From the cell containing the given text, extract its center point as [X, Y] coordinate. 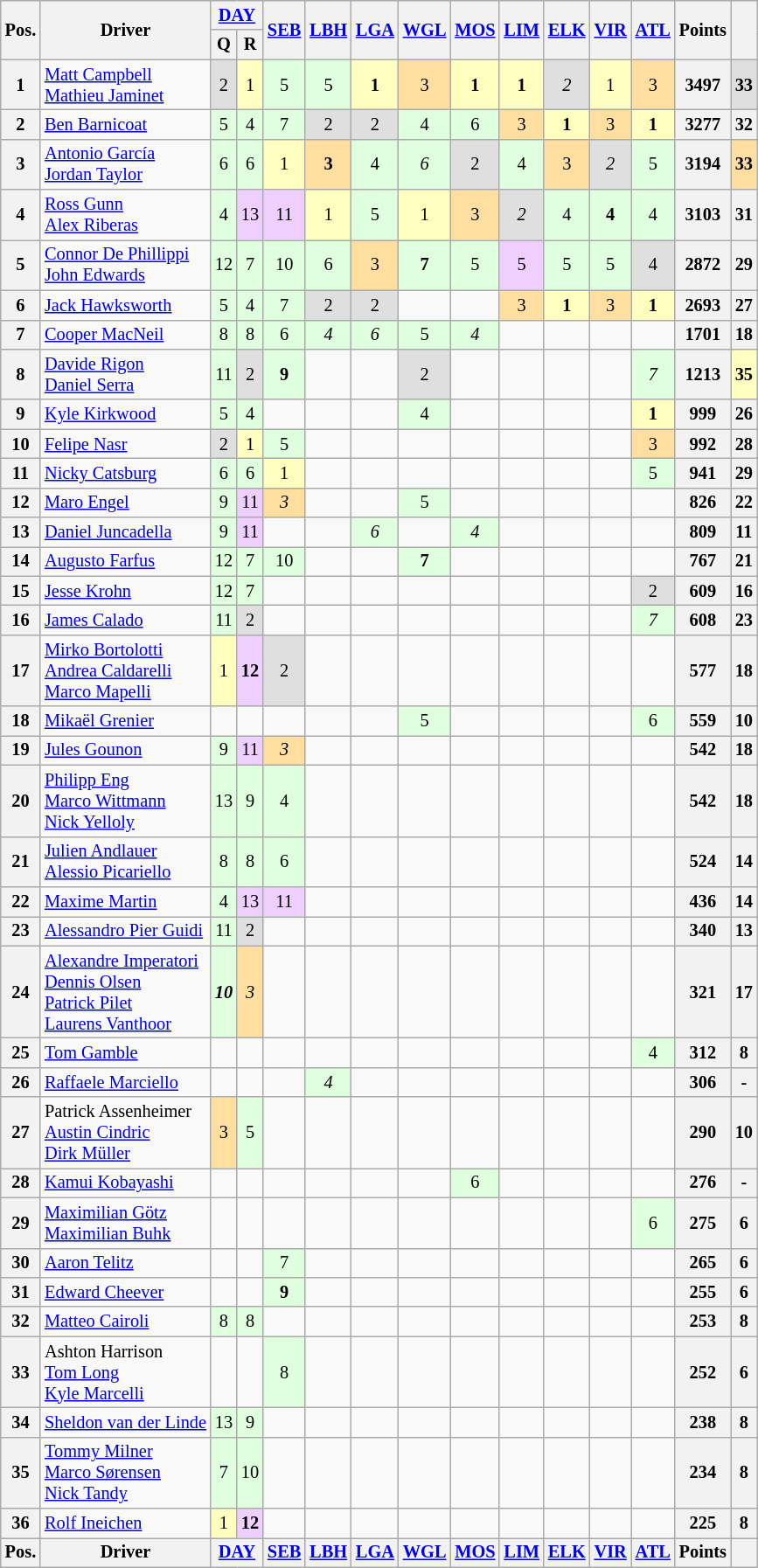
Alexandre Imperatori Dennis Olsen Patrick Pilet Laurens Vanthoor [126, 992]
Maximilian Götz Maximilian Buhk [126, 1223]
524 [703, 862]
1701 [703, 335]
Jack Hawksworth [126, 305]
809 [703, 532]
James Calado [126, 620]
275 [703, 1223]
Matt Campbell Mathieu Jaminet [126, 85]
Edward Cheever [126, 1292]
19 [21, 750]
Antonio García Jordan Taylor [126, 164]
Alessandro Pier Guidi [126, 931]
Nicky Catsburg [126, 473]
609 [703, 591]
608 [703, 620]
238 [703, 1422]
Maro Engel [126, 503]
Q [224, 45]
Sheldon van der Linde [126, 1422]
Tom Gamble [126, 1052]
436 [703, 901]
R [250, 45]
3103 [703, 215]
20 [21, 801]
Jules Gounon [126, 750]
3277 [703, 124]
3497 [703, 85]
30 [21, 1263]
2693 [703, 305]
Ross Gunn Alex Riberas [126, 215]
312 [703, 1052]
Felipe Nasr [126, 444]
Ben Barnicoat [126, 124]
767 [703, 561]
34 [21, 1422]
255 [703, 1292]
Julien Andlauer Alessio Picariello [126, 862]
Rolf Ineichen [126, 1523]
1213 [703, 374]
234 [703, 1473]
276 [703, 1183]
Patrick Assenheimer Austin Cindric Dirk Müller [126, 1133]
3194 [703, 164]
25 [21, 1052]
15 [21, 591]
Kyle Kirkwood [126, 414]
Augusto Farfus [126, 561]
321 [703, 992]
941 [703, 473]
Aaron Telitz [126, 1263]
Matteo Cairoli [126, 1322]
252 [703, 1372]
Maxime Martin [126, 901]
2872 [703, 265]
577 [703, 670]
Daniel Juncadella [126, 532]
Mirko Bortolotti Andrea Caldarelli Marco Mapelli [126, 670]
24 [21, 992]
992 [703, 444]
Mikaël Grenier [126, 721]
265 [703, 1263]
340 [703, 931]
Tommy Milner Marco Sørensen Nick Tandy [126, 1473]
225 [703, 1523]
Connor De Phillippi John Edwards [126, 265]
Kamui Kobayashi [126, 1183]
Cooper MacNeil [126, 335]
Ashton Harrison Tom Long Kyle Marcelli [126, 1372]
Philipp Eng Marco Wittmann Nick Yelloly [126, 801]
36 [21, 1523]
559 [703, 721]
Jesse Krohn [126, 591]
826 [703, 503]
Raffaele Marciello [126, 1082]
999 [703, 414]
253 [703, 1322]
306 [703, 1082]
290 [703, 1133]
Davide Rigon Daniel Serra [126, 374]
